Scan for the cell matching the given text and deliver its [X, Y] coordinate at center. 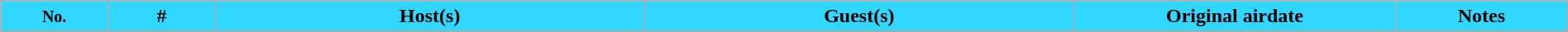
Original airdate [1234, 16]
Guest(s) [858, 16]
Host(s) [430, 16]
No. [55, 16]
# [161, 16]
Notes [1482, 16]
